Output the [X, Y] coordinate of the center of the cell containing the given text.  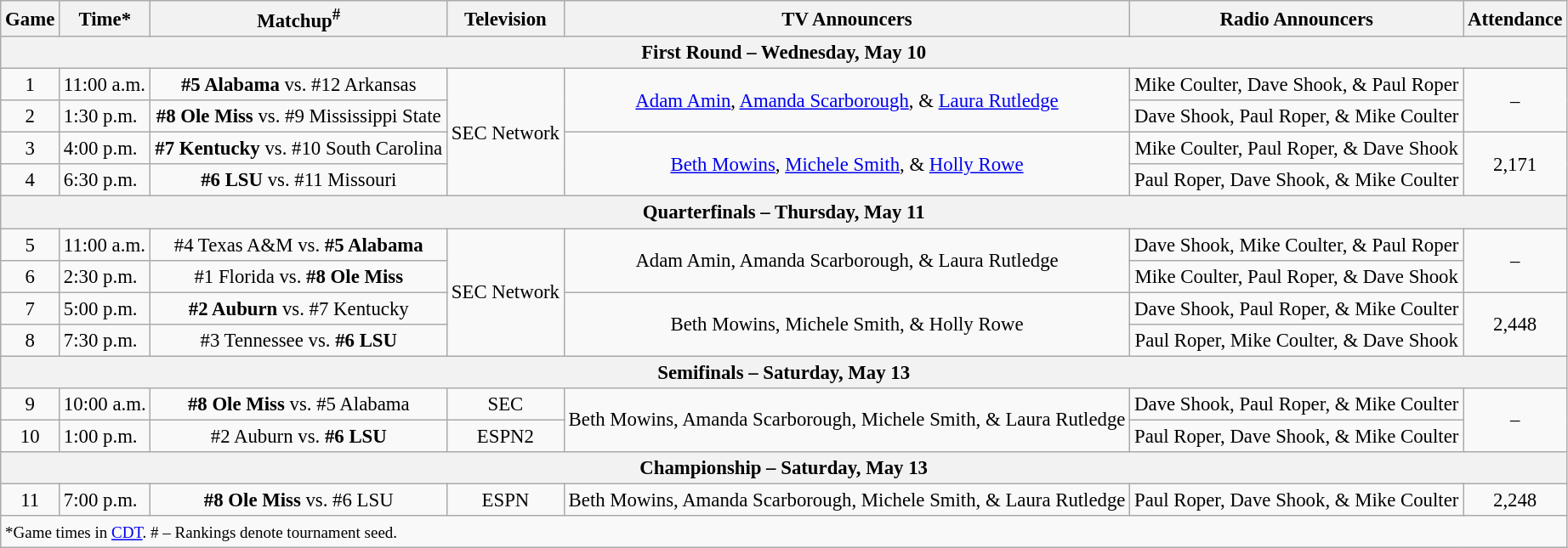
TV Announcers [847, 19]
2,248 [1515, 500]
#7 Kentucky vs. #10 South Carolina [299, 149]
#6 LSU vs. #11 Missouri [299, 181]
*Game times in CDT. # – Rankings denote tournament seed. [784, 532]
1:30 p.m. [105, 116]
ESPN [506, 500]
8 [31, 340]
Television [506, 19]
2,171 [1515, 165]
10 [31, 436]
2:30 p.m. [105, 276]
#1 Florida vs. #8 Ole Miss [299, 276]
Time* [105, 19]
10:00 a.m. [105, 404]
6:30 p.m. [105, 181]
11 [31, 500]
2 [31, 116]
7 [31, 308]
Matchup# [299, 19]
1 [31, 85]
#8 Ole Miss vs. #5 Alabama [299, 404]
Attendance [1515, 19]
6 [31, 276]
#2 Auburn vs. #7 Kentucky [299, 308]
Mike Coulter, Dave Shook, & Paul Roper [1297, 85]
Paul Roper, Mike Coulter, & Dave Shook [1297, 340]
First Round – Wednesday, May 10 [784, 53]
Semifinals – Saturday, May 13 [784, 372]
Quarterfinals – Thursday, May 11 [784, 212]
5:00 p.m. [105, 308]
7:30 p.m. [105, 340]
1:00 p.m. [105, 436]
7:00 p.m. [105, 500]
SEC [506, 404]
Championship – Saturday, May 13 [784, 468]
#8 Ole Miss vs. #6 LSU [299, 500]
ESPN2 [506, 436]
#2 Auburn vs. #6 LSU [299, 436]
Dave Shook, Mike Coulter, & Paul Roper [1297, 245]
#5 Alabama vs. #12 Arkansas [299, 85]
3 [31, 149]
4 [31, 181]
#4 Texas A&M vs. #5 Alabama [299, 245]
5 [31, 245]
4:00 p.m. [105, 149]
#3 Tennessee vs. #6 LSU [299, 340]
9 [31, 404]
Radio Announcers [1297, 19]
#8 Ole Miss vs. #9 Mississippi State [299, 116]
2,448 [1515, 325]
Game [31, 19]
